From the cell containing the given text, extract its center point as [x, y] coordinate. 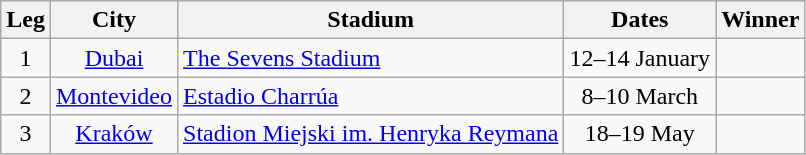
Montevideo [114, 96]
18–19 May [640, 134]
Dubai [114, 58]
The Sevens Stadium [371, 58]
8–10 March [640, 96]
City [114, 20]
Winner [760, 20]
Stadium [371, 20]
2 [26, 96]
Leg [26, 20]
Kraków [114, 134]
Dates [640, 20]
Estadio Charrúa [371, 96]
3 [26, 134]
Stadion Miejski im. Henryka Reymana [371, 134]
1 [26, 58]
12–14 January [640, 58]
